From the cell containing the given text, extract its center point as (X, Y) coordinate. 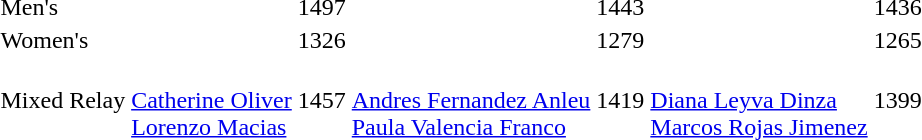
1279 (620, 40)
1326 (322, 40)
